Pinpoint the cell where the given text exists, returning its (x, y) midpoint coordinate. 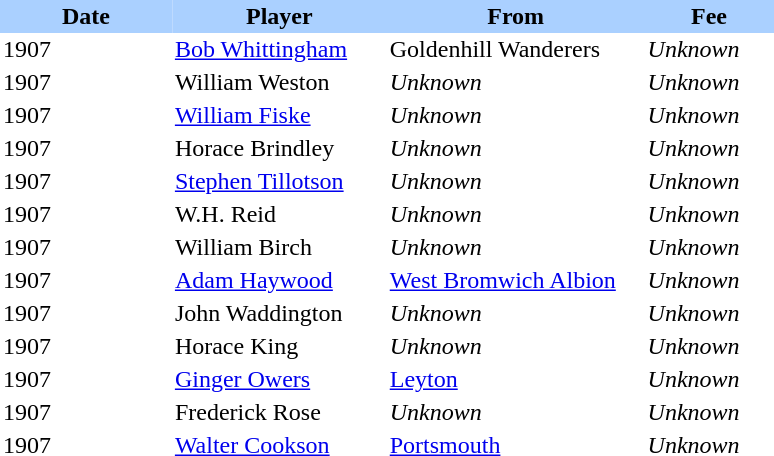
From (516, 16)
Frederick Rose (280, 412)
William Weston (280, 82)
Player (280, 16)
West Bromwich Albion (516, 280)
Stephen Tillotson (280, 182)
Goldenhill Wanderers (516, 50)
Date (86, 16)
Ginger Owers (280, 380)
William Birch (280, 248)
W.H. Reid (280, 214)
Horace King (280, 346)
Adam Haywood (280, 280)
Horace Brindley (280, 148)
Leyton (516, 380)
Fee (710, 16)
Bob Whittingham (280, 50)
William Fiske (280, 116)
John Waddington (280, 314)
